Locate the cell with the specified text and output its (x, y) center coordinate. 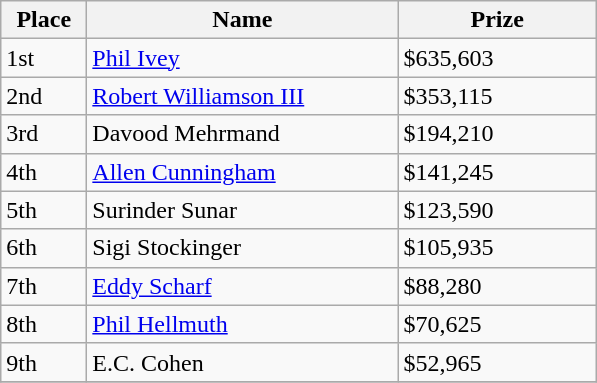
8th (44, 324)
Name (242, 20)
Davood Mehrmand (242, 134)
$123,590 (498, 210)
2nd (44, 96)
Robert Williamson III (242, 96)
$141,245 (498, 172)
9th (44, 362)
Phil Hellmuth (242, 324)
1st (44, 58)
$353,115 (498, 96)
Allen Cunningham (242, 172)
Place (44, 20)
$105,935 (498, 248)
$194,210 (498, 134)
7th (44, 286)
6th (44, 248)
4th (44, 172)
$635,603 (498, 58)
$52,965 (498, 362)
Prize (498, 20)
Phil Ivey (242, 58)
$88,280 (498, 286)
Sigi Stockinger (242, 248)
E.C. Cohen (242, 362)
$70,625 (498, 324)
Eddy Scharf (242, 286)
Surinder Sunar (242, 210)
5th (44, 210)
3rd (44, 134)
